Scan for the cell matching the given text and deliver its [X, Y] coordinate at center. 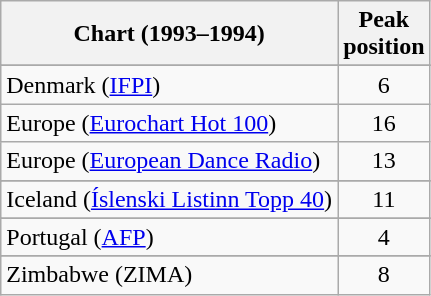
Zimbabwe (ZIMA) [170, 275]
8 [384, 275]
Portugal (AFP) [170, 237]
Denmark (IFPI) [170, 85]
Europe (Eurochart Hot 100) [170, 123]
Iceland (Íslenski Listinn Topp 40) [170, 199]
4 [384, 237]
13 [384, 161]
Europe (European Dance Radio) [170, 161]
Chart (1993–1994) [170, 34]
6 [384, 85]
16 [384, 123]
11 [384, 199]
Peakposition [384, 34]
